Return (x, y) of the center of cell containing provided text 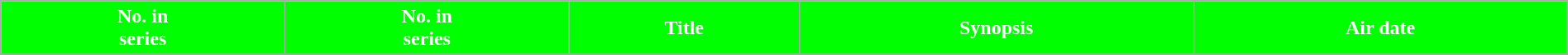
Title (684, 28)
Air date (1380, 28)
Synopsis (996, 28)
